Identify which cell holds the provided text, then report its [X, Y] central coordinate. 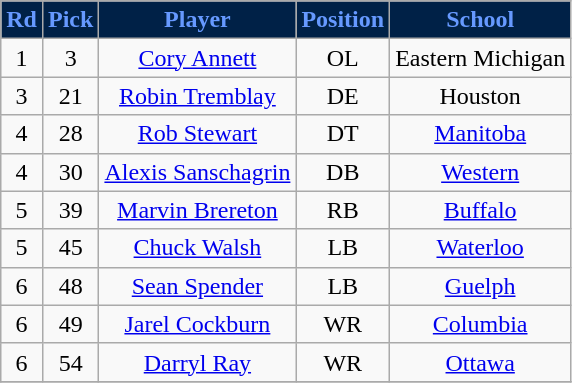
21 [70, 96]
Robin Tremblay [198, 96]
Darryl Ray [198, 362]
Marvin Brereton [198, 210]
RB [343, 210]
28 [70, 134]
DB [343, 172]
Player [198, 20]
Eastern Michigan [480, 58]
30 [70, 172]
Waterloo [480, 248]
54 [70, 362]
45 [70, 248]
Sean Spender [198, 286]
Chuck Walsh [198, 248]
Buffalo [480, 210]
48 [70, 286]
Guelph [480, 286]
1 [22, 58]
Jarel Cockburn [198, 324]
OL [343, 58]
49 [70, 324]
DE [343, 96]
Western [480, 172]
39 [70, 210]
Ottawa [480, 362]
Rd [22, 20]
Columbia [480, 324]
Manitoba [480, 134]
Houston [480, 96]
Alexis Sanschagrin [198, 172]
Position [343, 20]
Pick [70, 20]
Cory Annett [198, 58]
Rob Stewart [198, 134]
DT [343, 134]
School [480, 20]
